Output the (X, Y) coordinate of the center of the cell containing the given text.  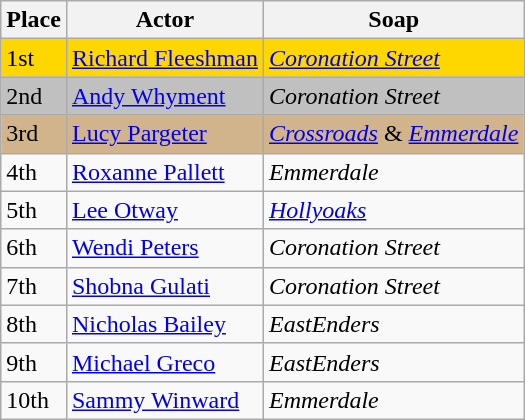
Wendi Peters (164, 248)
Sammy Winward (164, 400)
9th (34, 362)
Richard Fleeshman (164, 58)
2nd (34, 96)
6th (34, 248)
7th (34, 286)
Andy Whyment (164, 96)
Crossroads & Emmerdale (393, 134)
5th (34, 210)
1st (34, 58)
3rd (34, 134)
Shobna Gulati (164, 286)
Place (34, 20)
Lucy Pargeter (164, 134)
Nicholas Bailey (164, 324)
8th (34, 324)
4th (34, 172)
Actor (164, 20)
Soap (393, 20)
Michael Greco (164, 362)
Lee Otway (164, 210)
Roxanne Pallett (164, 172)
Hollyoaks (393, 210)
10th (34, 400)
